Provide the (x, y) coordinate of the cell's center where the given text is located.  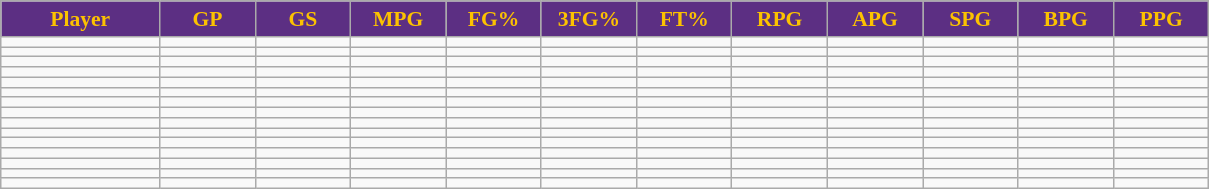
APG (874, 19)
RPG (780, 19)
3FG% (588, 19)
Player (80, 19)
GS (302, 19)
GP (208, 19)
SPG (970, 19)
FT% (684, 19)
MPG (398, 19)
BPG (1066, 19)
PPG (1161, 19)
FG% (494, 19)
